Output the [x, y] coordinate of the center of the cell containing the given text.  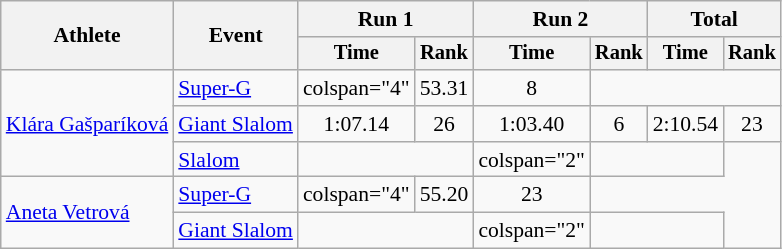
2:10.54 [686, 124]
Total [714, 19]
Klára Gašparíková [88, 124]
55.20 [444, 195]
8 [532, 88]
1:07.14 [356, 124]
Run 1 [386, 19]
6 [619, 124]
Event [236, 36]
1:03.40 [532, 124]
26 [444, 124]
53.31 [444, 88]
Run 2 [560, 19]
Athlete [88, 36]
Aneta Vetrová [88, 212]
Slalom [236, 160]
